Scan for the cell matching the given text and deliver its [x, y] coordinate at center. 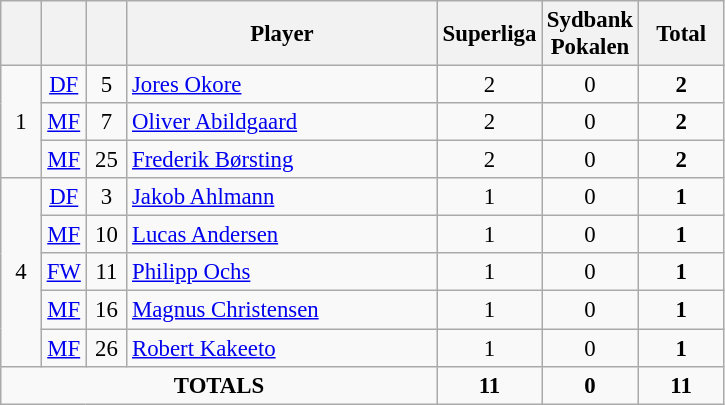
Philipp Ochs [282, 273]
26 [106, 348]
Robert Kakeeto [282, 348]
TOTALS [220, 385]
Jakob Ahlmann [282, 197]
Magnus Christensen [282, 310]
Total [681, 34]
4 [22, 272]
10 [106, 235]
25 [106, 160]
Superliga [489, 34]
Sydbank Pokalen [590, 34]
5 [106, 85]
Jores Okore [282, 85]
Player [282, 34]
Oliver Abildgaard [282, 122]
Lucas Andersen [282, 235]
7 [106, 122]
Frederik Børsting [282, 160]
FW [64, 273]
3 [106, 197]
16 [106, 310]
